Locate the cell with the specified text and output its (X, Y) center coordinate. 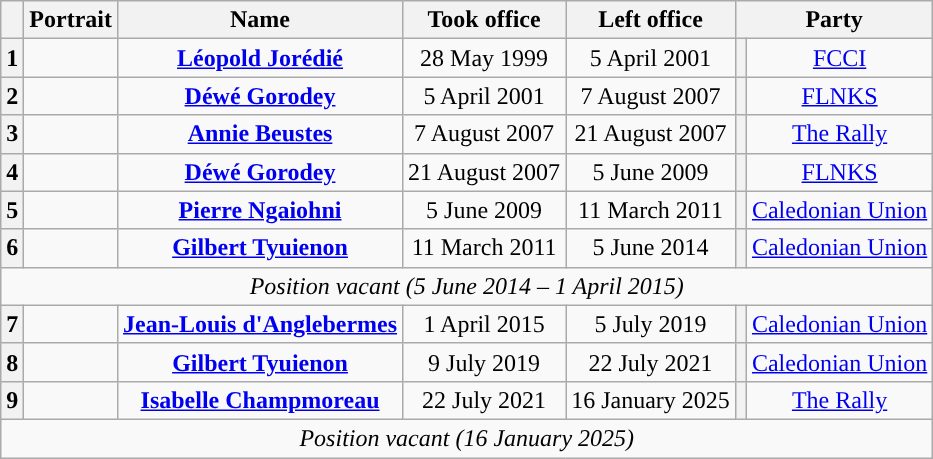
Léopold Jorédié (260, 58)
Party (834, 20)
Took office (484, 20)
7 (12, 324)
5 June 2014 (651, 248)
Pierre Ngaiohni (260, 210)
Position vacant (5 June 2014 – 1 April 2015) (467, 286)
6 (12, 248)
16 January 2025 (651, 400)
FCCI (839, 58)
1 (12, 58)
1 April 2015 (484, 324)
5 (12, 210)
Position vacant (16 January 2025) (467, 438)
Annie Beustes (260, 134)
9 (12, 400)
Portrait (71, 20)
Isabelle Champmoreau (260, 400)
28 May 1999 (484, 58)
4 (12, 172)
5 July 2019 (651, 324)
Name (260, 20)
9 July 2019 (484, 362)
3 (12, 134)
2 (12, 96)
8 (12, 362)
Left office (651, 20)
Jean-Louis d'Anglebermes (260, 324)
